Scan for the cell matching the given text and deliver its (X, Y) coordinate at center. 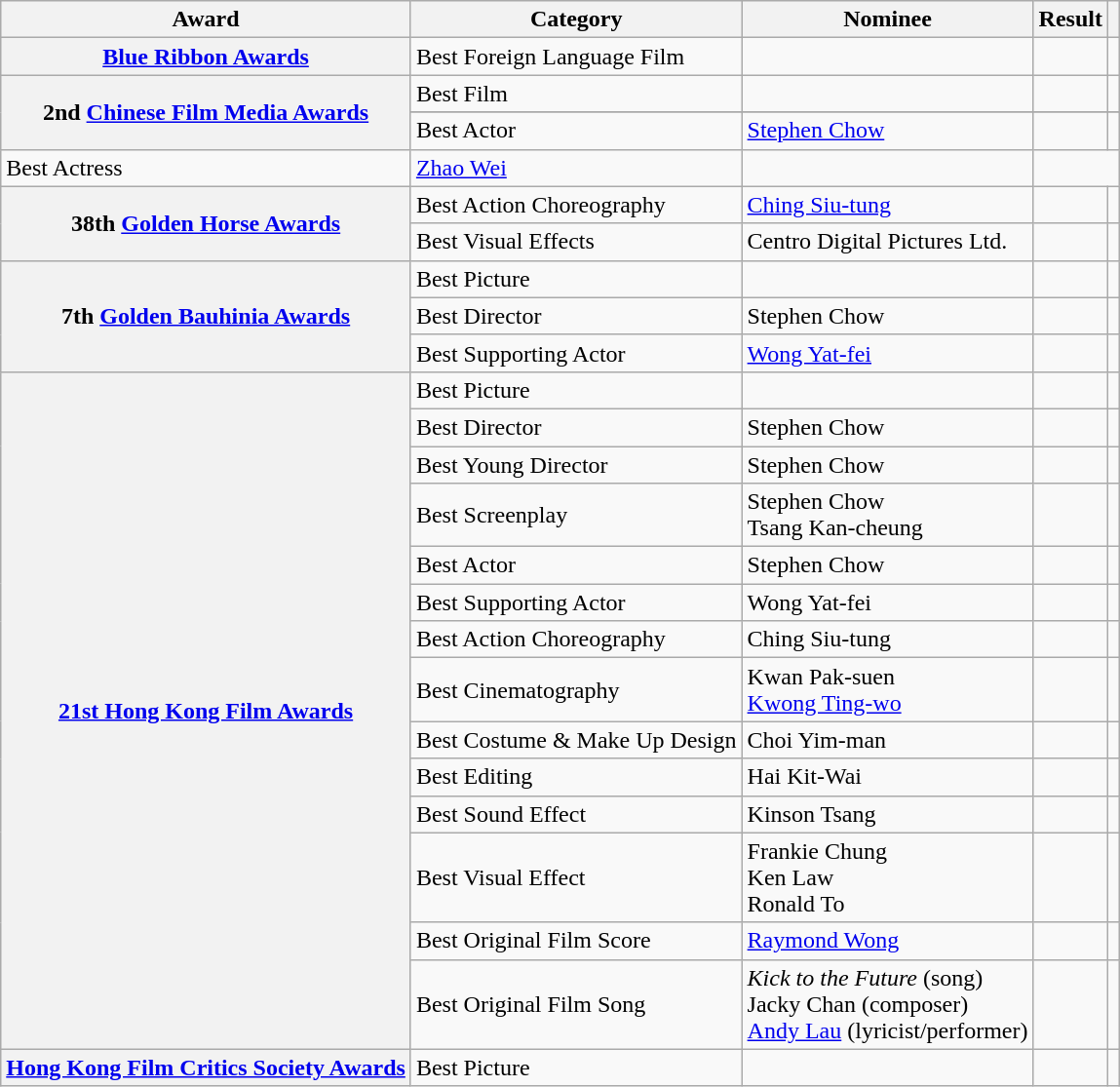
Best Original Film Song (576, 1004)
Centro Digital Pictures Ltd. (887, 242)
Award (207, 19)
Best Foreign Language Film (576, 57)
Stephen ChowTsang Kan-cheung (887, 515)
Best Screenplay (576, 515)
Kick to the Future (song)Jacky Chan (composer)Andy Lau (lyricist/performer) (887, 1004)
Frankie ChungKen LawRonald To (887, 877)
2nd Chinese Film Media Awards (207, 112)
Nominee (887, 19)
Best Original Film Score (576, 941)
7th Golden Bauhinia Awards (207, 316)
21st Hong Kong Film Awards (207, 710)
Best Sound Effect (576, 814)
Hai Kit-Wai (887, 777)
Best Visual Effects (576, 242)
Best Film (576, 94)
Raymond Wong (887, 941)
Best Young Director (576, 465)
Choi Yim-man (887, 740)
Best Visual Effect (576, 877)
Best Editing (576, 777)
38th Golden Horse Awards (207, 223)
Best Costume & Make Up Design (576, 740)
Kwan Pak-suenKwong Ting-wo (887, 690)
Blue Ribbon Awards (207, 57)
Hong Kong Film Critics Society Awards (207, 1068)
Best Actress (207, 168)
Zhao Wei (576, 168)
Kinson Tsang (887, 814)
Best Cinematography (576, 690)
Category (576, 19)
Result (1070, 19)
